Output the (X, Y) coordinate of the center of the cell containing the given text.  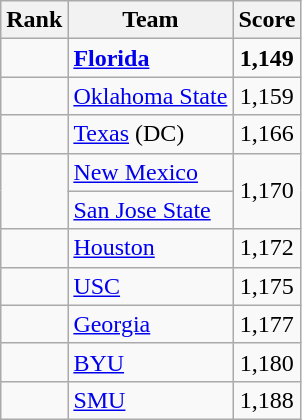
SMU (150, 400)
1,149 (267, 58)
1,159 (267, 96)
BYU (150, 362)
1,177 (267, 324)
Georgia (150, 324)
1,175 (267, 286)
Texas (DC) (150, 134)
Florida (150, 58)
1,170 (267, 191)
Oklahoma State (150, 96)
Houston (150, 248)
Score (267, 20)
Team (150, 20)
New Mexico (150, 172)
San Jose State (150, 210)
1,180 (267, 362)
Rank (34, 20)
1,172 (267, 248)
1,188 (267, 400)
USC (150, 286)
1,166 (267, 134)
